Identify which cell holds the provided text, then report its [X, Y] central coordinate. 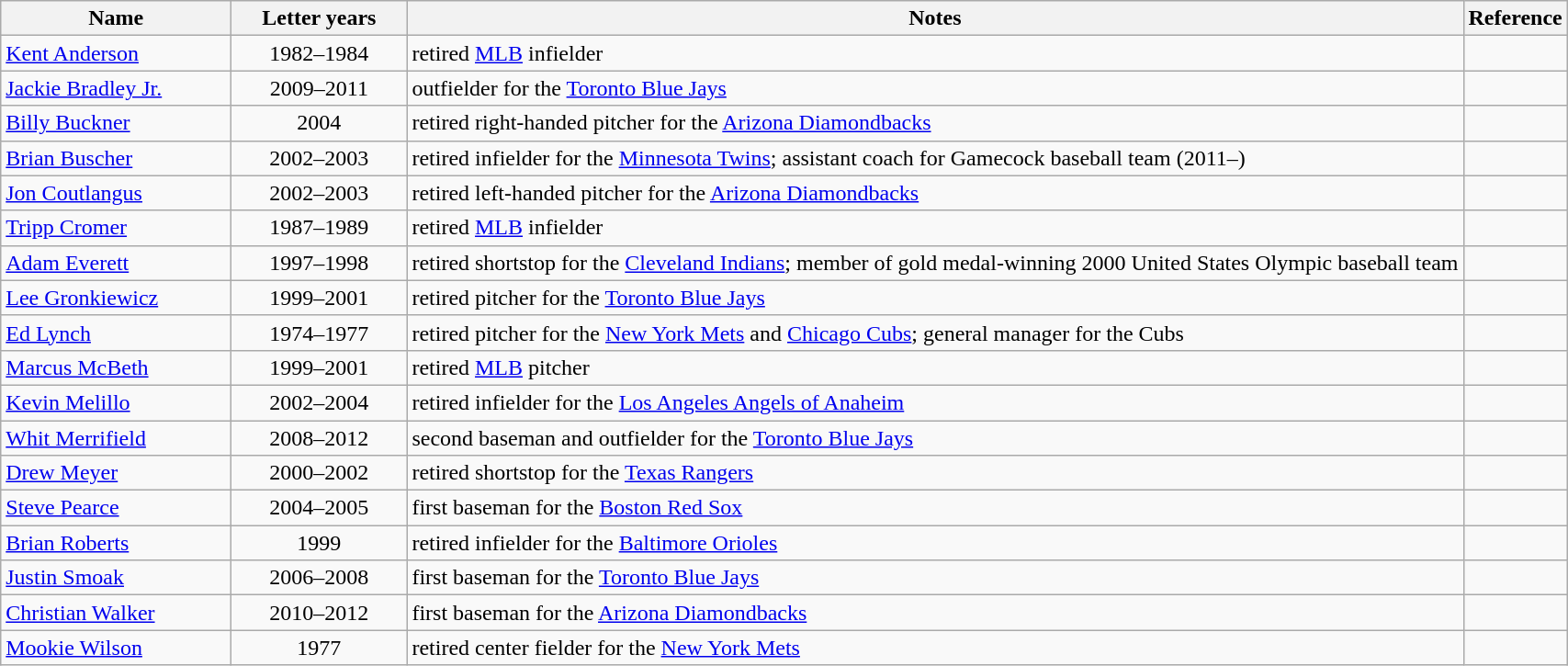
Billy Buckner [116, 123]
Kevin Melillo [116, 402]
2009–2011 [320, 88]
retired MLB pitcher [935, 367]
Lee Gronkiewicz [116, 298]
Tripp Cromer [116, 228]
1974–1977 [320, 333]
Adam Everett [116, 263]
Brian Roberts [116, 543]
2000–2002 [320, 473]
Kent Anderson [116, 53]
1977 [320, 648]
retired pitcher for the Toronto Blue Jays [935, 298]
Reference [1516, 18]
Ed Lynch [116, 333]
1997–1998 [320, 263]
retired infielder for the Los Angeles Angels of Anaheim [935, 402]
first baseman for the Arizona Diamondbacks [935, 613]
Jon Coutlangus [116, 193]
retired pitcher for the New York Mets and Chicago Cubs; general manager for the Cubs [935, 333]
2006–2008 [320, 578]
Justin Smoak [116, 578]
first baseman for the Toronto Blue Jays [935, 578]
Steve Pearce [116, 508]
Mookie Wilson [116, 648]
Christian Walker [116, 613]
1999 [320, 543]
2004–2005 [320, 508]
retired shortstop for the Cleveland Indians; member of gold medal-winning 2000 United States Olympic baseball team [935, 263]
retired infielder for the Baltimore Orioles [935, 543]
Marcus McBeth [116, 367]
Brian Buscher [116, 158]
Notes [935, 18]
1982–1984 [320, 53]
retired infielder for the Minnesota Twins; assistant coach for Gamecock baseball team (2011–) [935, 158]
retired shortstop for the Texas Rangers [935, 473]
2008–2012 [320, 438]
retired left-handed pitcher for the Arizona Diamondbacks [935, 193]
2002–2004 [320, 402]
Jackie Bradley Jr. [116, 88]
Whit Merrifield [116, 438]
retired right-handed pitcher for the Arizona Diamondbacks [935, 123]
second baseman and outfielder for the Toronto Blue Jays [935, 438]
Name [116, 18]
2004 [320, 123]
Drew Meyer [116, 473]
Letter years [320, 18]
retired center fielder for the New York Mets [935, 648]
1987–1989 [320, 228]
first baseman for the Boston Red Sox [935, 508]
outfielder for the Toronto Blue Jays [935, 88]
2010–2012 [320, 613]
